Find where the given text appears and provide that cell's center as (X, Y) coordinate. 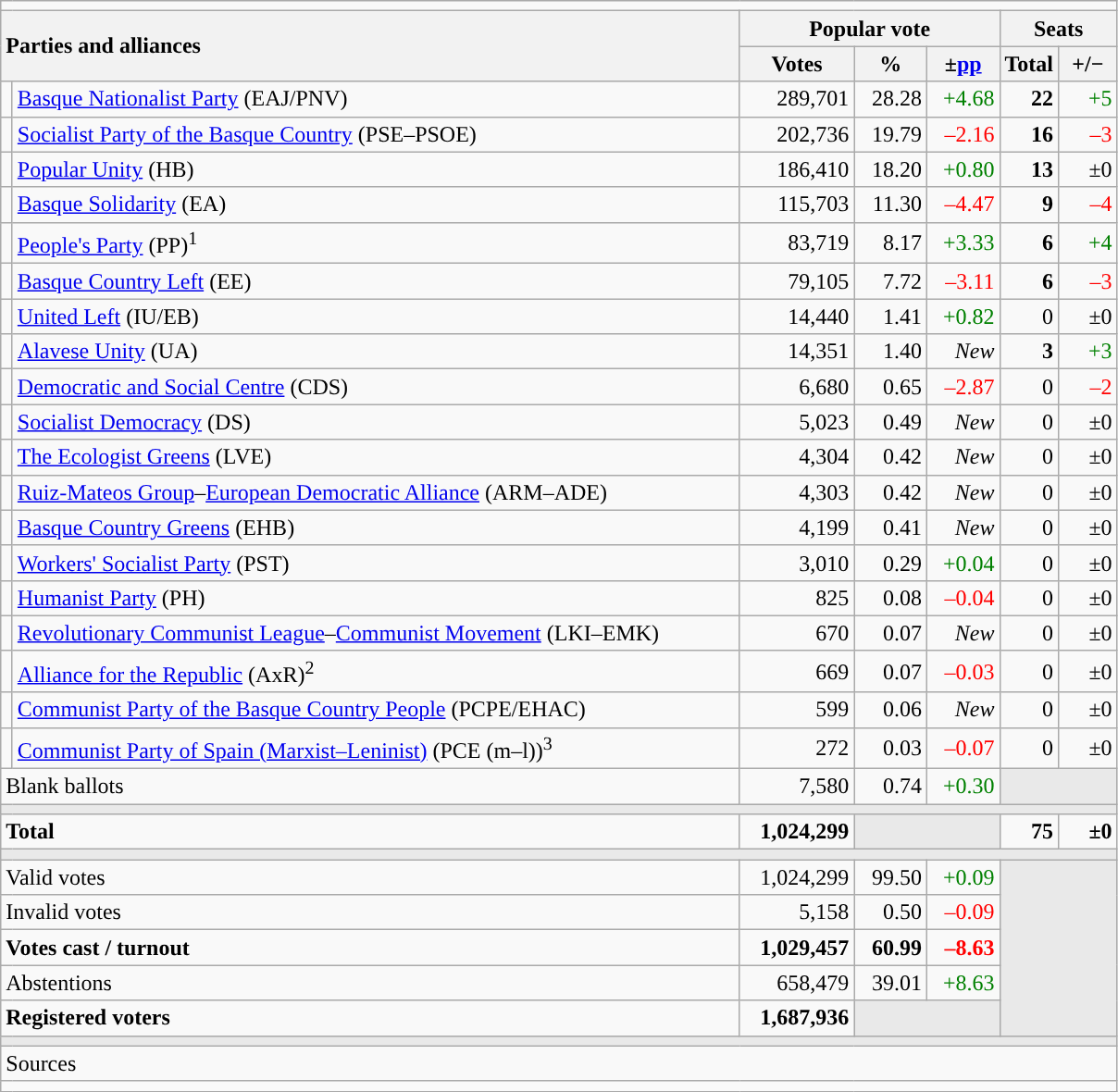
202,736 (797, 134)
3,010 (797, 563)
Democratic and Social Centre (CDS) (376, 387)
Basque Country Greens (EHB) (376, 527)
Socialist Democracy (DS) (376, 422)
4,304 (797, 457)
Sources (559, 1063)
7,580 (797, 787)
–2.87 (963, 387)
Votes cast / turnout (370, 948)
Basque Nationalist Party (EAJ/PNV) (376, 99)
Workers' Socialist Party (PST) (376, 563)
599 (797, 710)
Revolutionary Communist League–Communist Movement (LKI–EMK) (376, 633)
4,199 (797, 527)
–0.04 (963, 598)
–2 (1088, 387)
0.03 (890, 748)
±pp (963, 64)
+4 (1088, 242)
0.41 (890, 527)
6,680 (797, 387)
+3 (1088, 352)
11.30 (890, 205)
Alavese Unity (UA) (376, 352)
+0.30 (963, 787)
0.08 (890, 598)
Socialist Party of the Basque Country (PSE–PSOE) (376, 134)
–8.63 (963, 948)
–0.03 (963, 672)
Votes (797, 64)
670 (797, 633)
1,687,936 (797, 1018)
+0.82 (963, 316)
4,303 (797, 492)
Basque Country Left (EE) (376, 281)
+4.68 (963, 99)
115,703 (797, 205)
18.20 (890, 169)
186,410 (797, 169)
Ruiz-Mateos Group–European Democratic Alliance (ARM–ADE) (376, 492)
Valid votes (370, 877)
–2.16 (963, 134)
5,158 (797, 912)
+8.63 (963, 983)
Abstentions (370, 983)
289,701 (797, 99)
+0.04 (963, 563)
7.72 (890, 281)
Seats (1059, 29)
1,029,457 (797, 948)
22 (1029, 99)
14,440 (797, 316)
% (890, 64)
13 (1029, 169)
75 (1029, 832)
–4.47 (963, 205)
+3.33 (963, 242)
79,105 (797, 281)
0.74 (890, 787)
272 (797, 748)
Communist Party of the Basque Country People (PCPE/EHAC) (376, 710)
39.01 (890, 983)
Communist Party of Spain (Marxist–Leninist) (PCE (m–l))3 (376, 748)
99.50 (890, 877)
+0.09 (963, 877)
Invalid votes (370, 912)
19.79 (890, 134)
1.41 (890, 316)
0.65 (890, 387)
1.40 (890, 352)
8.17 (890, 242)
83,719 (797, 242)
0.50 (890, 912)
825 (797, 598)
0.49 (890, 422)
0.06 (890, 710)
–0.07 (963, 748)
669 (797, 672)
658,479 (797, 983)
United Left (IU/EB) (376, 316)
9 (1029, 205)
–0.09 (963, 912)
Popular vote (870, 29)
Parties and alliances (370, 46)
+/− (1088, 64)
Blank ballots (370, 787)
Basque Solidarity (EA) (376, 205)
–3.11 (963, 281)
5,023 (797, 422)
0.29 (890, 563)
Humanist Party (PH) (376, 598)
–4 (1088, 205)
3 (1029, 352)
14,351 (797, 352)
16 (1029, 134)
Alliance for the Republic (AxR)2 (376, 672)
The Ecologist Greens (LVE) (376, 457)
60.99 (890, 948)
28.28 (890, 99)
+0.80 (963, 169)
+5 (1088, 99)
Popular Unity (HB) (376, 169)
People's Party (PP)1 (376, 242)
Registered voters (370, 1018)
